Return (X, Y) of the center of cell containing provided text 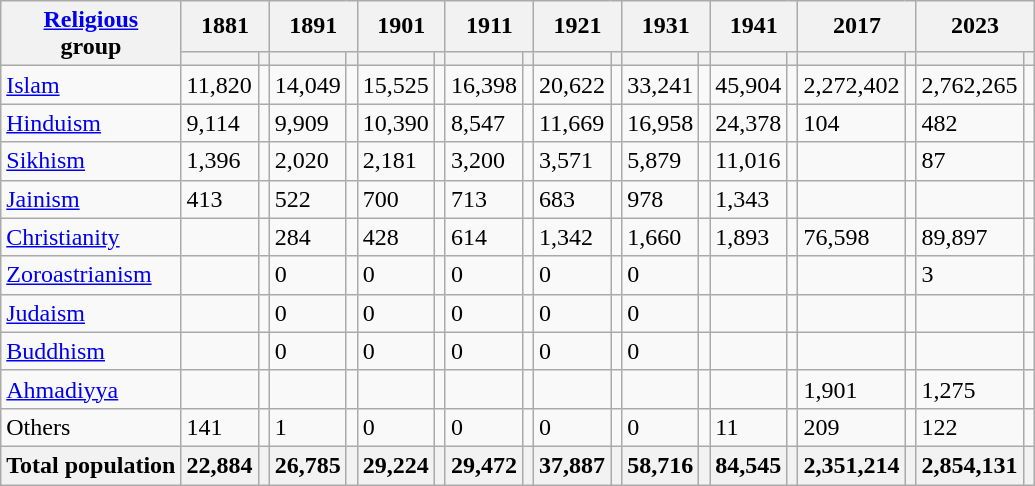
33,241 (660, 85)
89,897 (970, 237)
22,884 (220, 465)
Ahmadiyya (91, 389)
1931 (666, 26)
Religiousgroup (91, 34)
413 (220, 199)
8,547 (484, 123)
1881 (225, 26)
683 (572, 199)
84,545 (748, 465)
482 (970, 123)
Zoroastrianism (91, 275)
9,114 (220, 123)
2017 (857, 26)
428 (396, 237)
15,525 (396, 85)
11,016 (748, 161)
713 (484, 199)
614 (484, 237)
Buddhism (91, 351)
9,909 (308, 123)
1,342 (572, 237)
58,716 (660, 465)
3,200 (484, 161)
2,272,402 (852, 85)
16,398 (484, 85)
76,598 (852, 237)
1,893 (748, 237)
1911 (489, 26)
11 (748, 427)
29,224 (396, 465)
Jainism (91, 199)
522 (308, 199)
1 (308, 427)
Others (91, 427)
1921 (578, 26)
11,820 (220, 85)
Sikhism (91, 161)
3 (970, 275)
2,762,265 (970, 85)
16,958 (660, 123)
2,854,131 (970, 465)
1,343 (748, 199)
1,396 (220, 161)
Total population (91, 465)
10,390 (396, 123)
978 (660, 199)
209 (852, 427)
87 (970, 161)
1941 (754, 26)
2,020 (308, 161)
1891 (313, 26)
37,887 (572, 465)
20,622 (572, 85)
24,378 (748, 123)
2,181 (396, 161)
Christianity (91, 237)
1,660 (660, 237)
104 (852, 123)
Islam (91, 85)
141 (220, 427)
1,901 (852, 389)
700 (396, 199)
11,669 (572, 123)
Judaism (91, 313)
29,472 (484, 465)
Hinduism (91, 123)
2023 (975, 26)
122 (970, 427)
14,049 (308, 85)
284 (308, 237)
26,785 (308, 465)
45,904 (748, 85)
2,351,214 (852, 465)
1,275 (970, 389)
5,879 (660, 161)
1901 (401, 26)
3,571 (572, 161)
